Provide the (X, Y) coordinate of the cell's center where the given text is located.  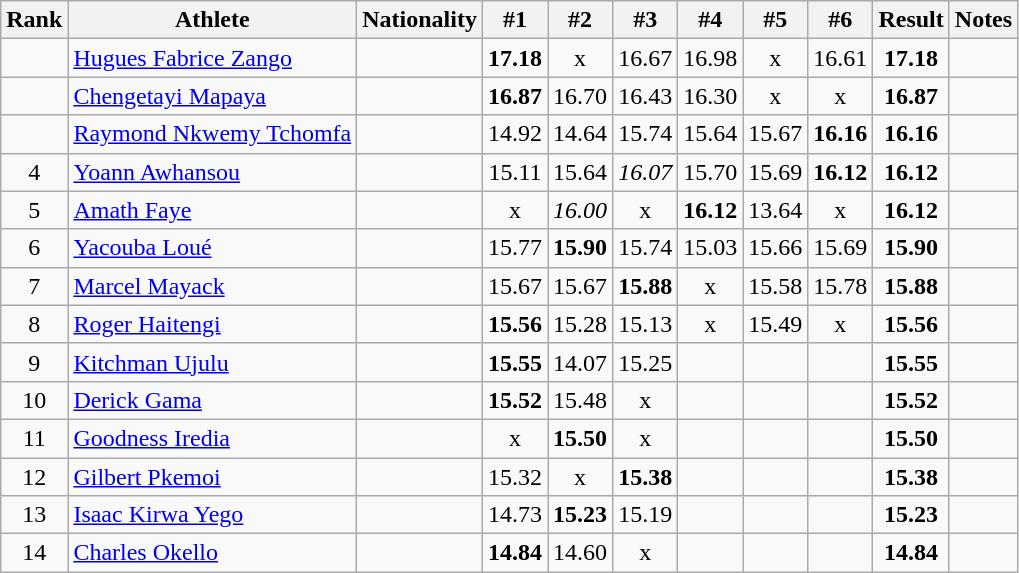
14.73 (514, 515)
Roger Haitengi (212, 324)
16.61 (840, 58)
15.66 (776, 248)
Chengetayi Mapaya (212, 96)
5 (34, 210)
#6 (840, 20)
15.70 (710, 172)
8 (34, 324)
16.70 (580, 96)
#5 (776, 20)
10 (34, 400)
15.58 (776, 286)
14.60 (580, 553)
15.03 (710, 248)
15.25 (646, 362)
Kitchman Ujulu (212, 362)
15.78 (840, 286)
4 (34, 172)
15.32 (514, 477)
Result (911, 20)
16.98 (710, 58)
16.43 (646, 96)
Derick Gama (212, 400)
15.28 (580, 324)
Yoann Awhansou (212, 172)
Hugues Fabrice Zango (212, 58)
Athlete (212, 20)
Amath Faye (212, 210)
Charles Okello (212, 553)
15.77 (514, 248)
11 (34, 438)
14.07 (580, 362)
#1 (514, 20)
15.11 (514, 172)
14 (34, 553)
Raymond Nkwemy Tchomfa (212, 134)
Marcel Mayack (212, 286)
7 (34, 286)
Yacouba Loué (212, 248)
Gilbert Pkemoi (212, 477)
13.64 (776, 210)
9 (34, 362)
16.00 (580, 210)
Goodness Iredia (212, 438)
16.07 (646, 172)
#4 (710, 20)
Notes (983, 20)
6 (34, 248)
13 (34, 515)
14.64 (580, 134)
Nationality (420, 20)
15.48 (580, 400)
16.30 (710, 96)
Isaac Kirwa Yego (212, 515)
15.13 (646, 324)
#2 (580, 20)
15.49 (776, 324)
12 (34, 477)
16.67 (646, 58)
14.92 (514, 134)
15.19 (646, 515)
Rank (34, 20)
#3 (646, 20)
